Identify which cell holds the provided text, then report its (x, y) central coordinate. 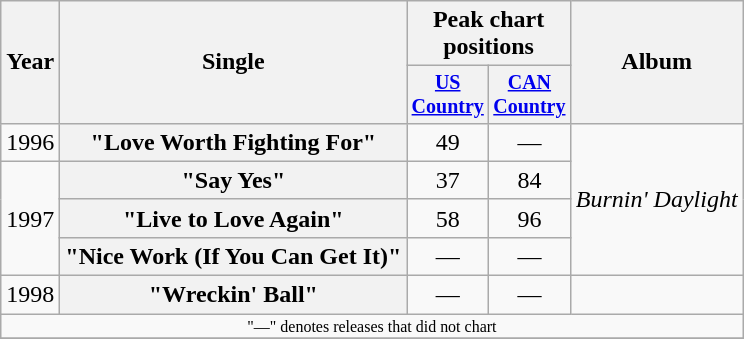
Album (656, 62)
"Say Yes" (234, 180)
"Wreckin' Ball" (234, 295)
49 (448, 142)
1997 (30, 218)
1996 (30, 142)
"Love Worth Fighting For" (234, 142)
96 (530, 218)
Year (30, 62)
84 (530, 180)
"Nice Work (If You Can Get It)" (234, 256)
1998 (30, 295)
58 (448, 218)
US Country (448, 94)
Peak chartpositions (488, 34)
"Live to Love Again" (234, 218)
CAN Country (530, 94)
Single (234, 62)
"—" denotes releases that did not chart (372, 326)
Burnin' Daylight (656, 199)
37 (448, 180)
